Detect which cell encompasses the target text, then output its [X, Y] center coordinate. 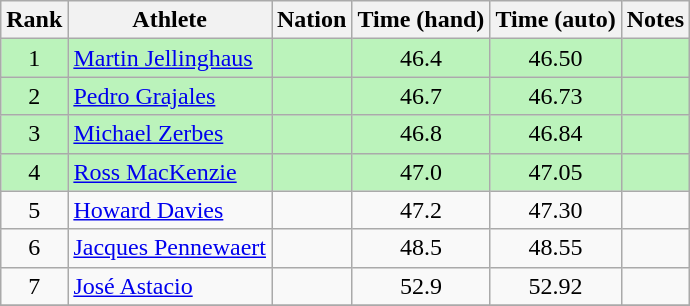
6 [34, 248]
Time (auto) [556, 20]
5 [34, 210]
46.4 [421, 58]
Jacques Pennewaert [170, 248]
Athlete [170, 20]
46.73 [556, 96]
Michael Zerbes [170, 134]
4 [34, 172]
Pedro Grajales [170, 96]
Notes [655, 20]
1 [34, 58]
2 [34, 96]
7 [34, 286]
46.50 [556, 58]
Ross MacKenzie [170, 172]
Time (hand) [421, 20]
52.92 [556, 286]
José Astacio [170, 286]
47.0 [421, 172]
46.84 [556, 134]
52.9 [421, 286]
47.2 [421, 210]
Nation [312, 20]
46.7 [421, 96]
Martin Jellinghaus [170, 58]
48.5 [421, 248]
3 [34, 134]
Rank [34, 20]
46.8 [421, 134]
48.55 [556, 248]
47.30 [556, 210]
Howard Davies [170, 210]
47.05 [556, 172]
